Provide the (X, Y) coordinate of the cell's center where the given text is located.  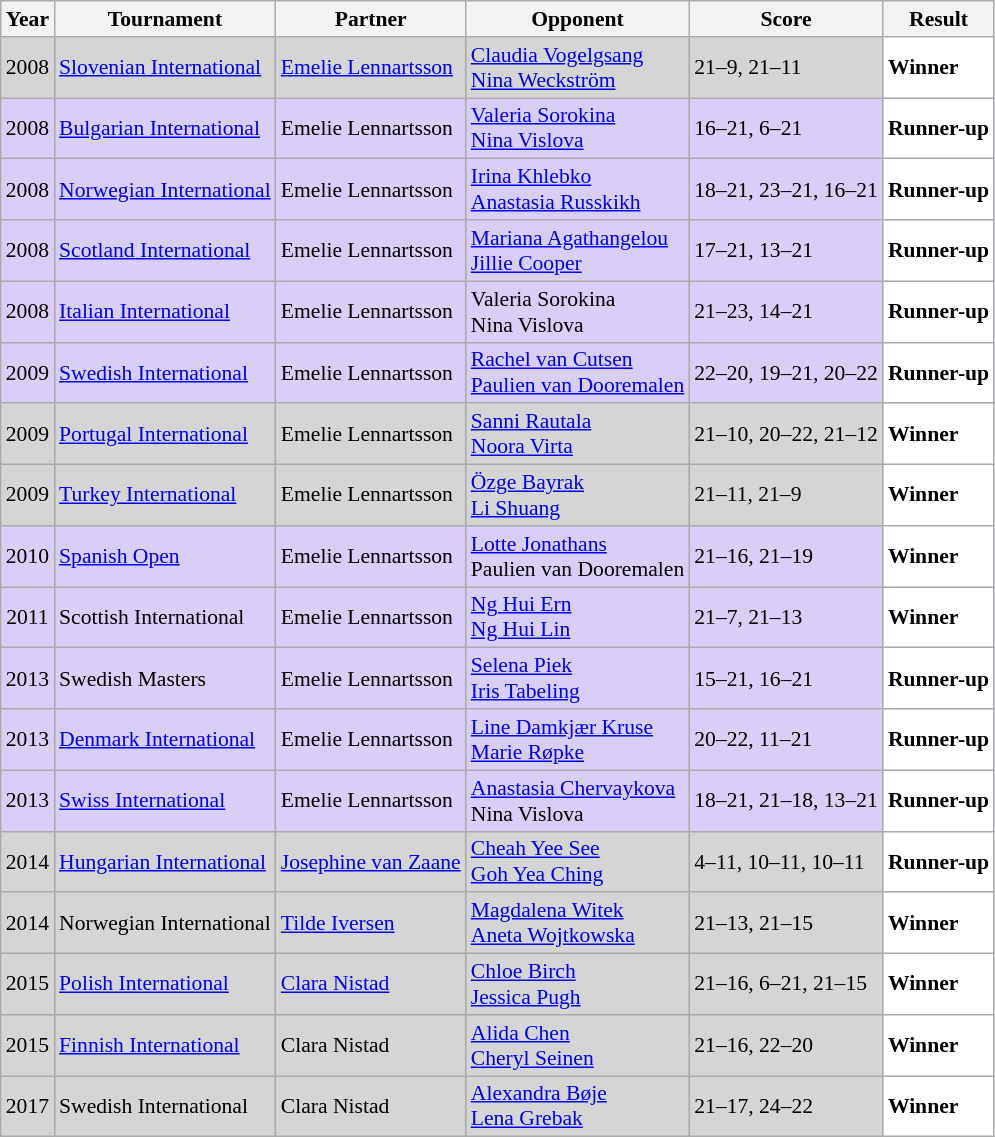
Chloe Birch Jessica Pugh (578, 984)
Result (938, 19)
21–16, 22–20 (786, 1046)
21–16, 6–21, 21–15 (786, 984)
18–21, 23–21, 16–21 (786, 190)
21–13, 21–15 (786, 924)
Scotland International (165, 250)
Spanish Open (165, 556)
21–7, 21–13 (786, 618)
Year (28, 19)
Selena Piek Iris Tabeling (578, 678)
Rachel van Cutsen Paulien van Dooremalen (578, 372)
Ng Hui Ern Ng Hui Lin (578, 618)
Denmark International (165, 740)
Turkey International (165, 496)
Tilde Iversen (371, 924)
Bulgarian International (165, 128)
21–11, 21–9 (786, 496)
21–23, 14–21 (786, 312)
Alexandra Bøje Lena Grebak (578, 1106)
Line Damkjær Kruse Marie Røpke (578, 740)
21–10, 20–22, 21–12 (786, 434)
20–22, 11–21 (786, 740)
16–21, 6–21 (786, 128)
21–16, 21–19 (786, 556)
Hungarian International (165, 862)
Scottish International (165, 618)
Mariana Agathangelou Jillie Cooper (578, 250)
Portugal International (165, 434)
Cheah Yee See Goh Yea Ching (578, 862)
4–11, 10–11, 10–11 (786, 862)
Sanni Rautala Noora Virta (578, 434)
18–21, 21–18, 13–21 (786, 800)
Italian International (165, 312)
17–21, 13–21 (786, 250)
Finnish International (165, 1046)
Swedish Masters (165, 678)
21–9, 21–11 (786, 68)
2011 (28, 618)
Polish International (165, 984)
15–21, 16–21 (786, 678)
Özge Bayrak Li Shuang (578, 496)
2017 (28, 1106)
Irina Khlebko Anastasia Russkikh (578, 190)
2010 (28, 556)
Lotte Jonathans Paulien van Dooremalen (578, 556)
Opponent (578, 19)
21–17, 24–22 (786, 1106)
Partner (371, 19)
Magdalena Witek Aneta Wojtkowska (578, 924)
22–20, 19–21, 20–22 (786, 372)
Swiss International (165, 800)
Anastasia Chervaykova Nina Vislova (578, 800)
Josephine van Zaane (371, 862)
Claudia Vogelgsang Nina Weckström (578, 68)
Alida Chen Cheryl Seinen (578, 1046)
Score (786, 19)
Slovenian International (165, 68)
Tournament (165, 19)
